Pinpoint the cell where the given text exists, returning its [X, Y] midpoint coordinate. 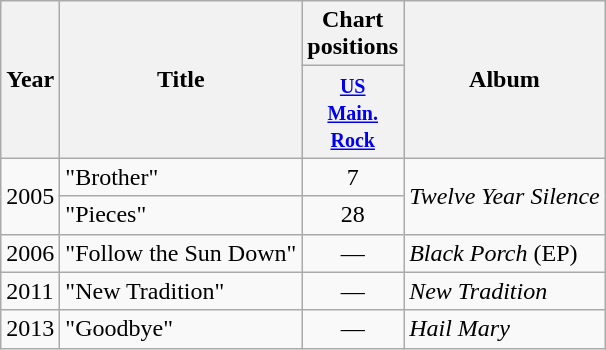
28 [353, 215]
2005 [30, 196]
2013 [30, 329]
"Pieces" [181, 215]
Chartpositions [353, 34]
"Follow the Sun Down" [181, 253]
USMain.Rock [353, 112]
Twelve Year Silence [505, 196]
2011 [30, 291]
Black Porch (EP) [505, 253]
"Brother" [181, 177]
2006 [30, 253]
7 [353, 177]
New Tradition [505, 291]
Title [181, 80]
Hail Mary [505, 329]
"New Tradition" [181, 291]
Year [30, 80]
"Goodbye" [181, 329]
Album [505, 80]
